Pinpoint the cell where the given text exists, returning its (X, Y) midpoint coordinate. 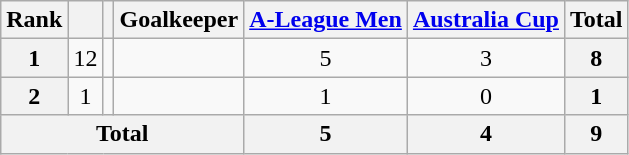
12 (86, 58)
A-League Men (326, 20)
3 (486, 58)
4 (486, 134)
Rank (34, 20)
2 (34, 96)
9 (596, 134)
8 (596, 58)
Goalkeeper (179, 20)
0 (486, 96)
Australia Cup (486, 20)
